Return the [x, y] coordinate for the center point of the cell that contains the specified text.  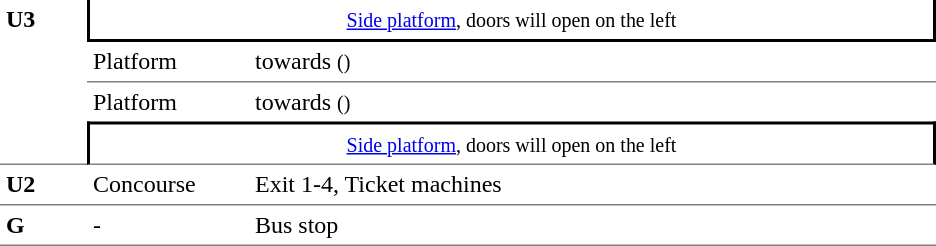
U2 [44, 185]
- [168, 226]
Bus stop [592, 226]
G [44, 226]
Concourse [168, 185]
Exit 1-4, Ticket machines [592, 185]
U3 [44, 82]
